Determine the (X, Y) coordinate at the center of the cell enclosing the given text.  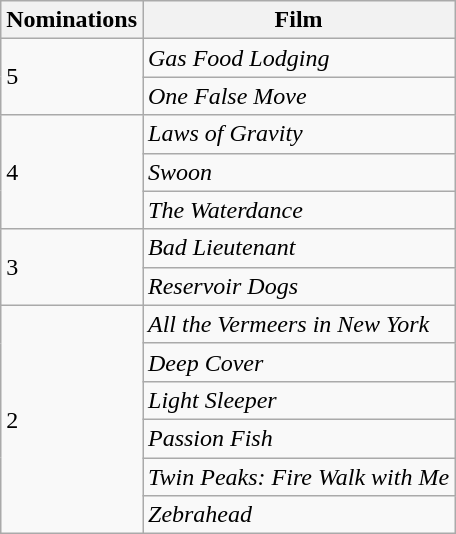
2 (72, 419)
3 (72, 267)
Twin Peaks: Fire Walk with Me (298, 477)
5 (72, 77)
Nominations (72, 20)
Gas Food Lodging (298, 58)
Zebrahead (298, 515)
The Waterdance (298, 210)
Bad Lieutenant (298, 248)
Deep Cover (298, 362)
4 (72, 172)
All the Vermeers in New York (298, 324)
Film (298, 20)
Reservoir Dogs (298, 286)
Laws of Gravity (298, 134)
Light Sleeper (298, 400)
Passion Fish (298, 438)
Swoon (298, 172)
One False Move (298, 96)
